Provide the [X, Y] coordinate of the cell's center where the given text is located.  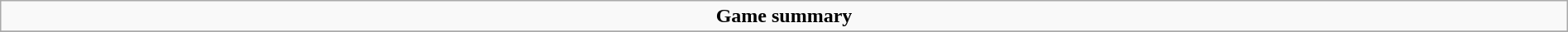
Game summary [784, 16]
